Scan for the cell matching the given text and deliver its (x, y) coordinate at center. 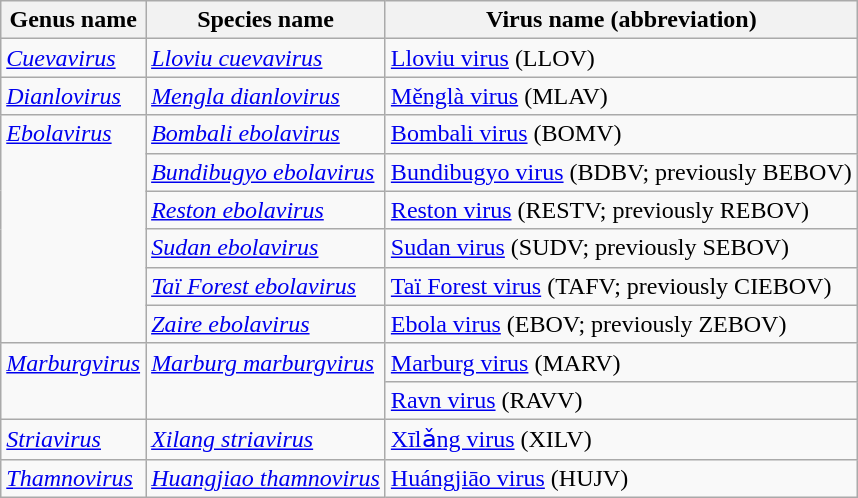
Měnglà virus (MLAV) (621, 96)
Species name (266, 20)
Dianlovirus (74, 96)
Thamnovirus (74, 478)
Reston virus (RESTV; previously REBOV) (621, 210)
Sudan virus (SUDV; previously SEBOV) (621, 248)
Striavirus (74, 439)
Taï Forest virus (TAFV; previously CIEBOV) (621, 286)
Huangjiao thamnovirus (266, 478)
Huángjiāo virus (HUJV) (621, 478)
Ebolavirus (74, 229)
Bundibugyo virus (BDBV; previously BEBOV) (621, 172)
Ravn virus (RAVV) (621, 400)
Bundibugyo ebolavirus (266, 172)
Marburgvirus (74, 381)
Ebola virus (EBOV; previously ZEBOV) (621, 324)
Lloviu cuevavirus (266, 58)
Marburg marburgvirus (266, 381)
Zaire ebolavirus (266, 324)
Lloviu virus (LLOV) (621, 58)
Xilang striavirus (266, 439)
Cuevavirus (74, 58)
Reston ebolavirus (266, 210)
Genus name (74, 20)
Taï Forest ebolavirus (266, 286)
Mengla dianlovirus (266, 96)
Bombali virus (BOMV) (621, 134)
Sudan ebolavirus (266, 248)
Marburg virus (MARV) (621, 362)
Virus name (abbreviation) (621, 20)
Bombali ebolavirus (266, 134)
Xīlǎng virus (XILV) (621, 439)
